Locate the cell with the specified text and output its [x, y] center coordinate. 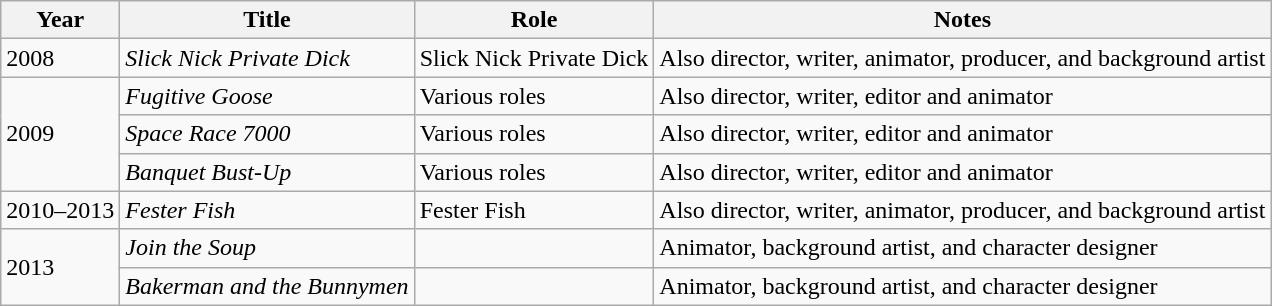
Banquet Bust-Up [267, 172]
Role [534, 20]
Fugitive Goose [267, 96]
Bakerman and the Bunnymen [267, 286]
Join the Soup [267, 248]
Space Race 7000 [267, 134]
2008 [60, 58]
2009 [60, 134]
Title [267, 20]
Year [60, 20]
2013 [60, 267]
2010–2013 [60, 210]
Notes [962, 20]
